Scan for the cell matching the given text and deliver its [x, y] coordinate at center. 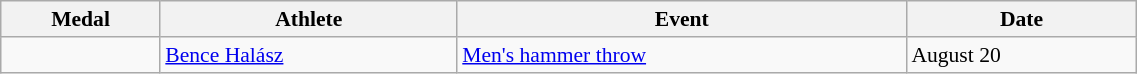
Men's hammer throw [682, 55]
Athlete [308, 19]
Date [1022, 19]
Medal [81, 19]
Bence Halász [308, 55]
Event [682, 19]
August 20 [1022, 55]
